From the cell containing the given text, extract its center point as [x, y] coordinate. 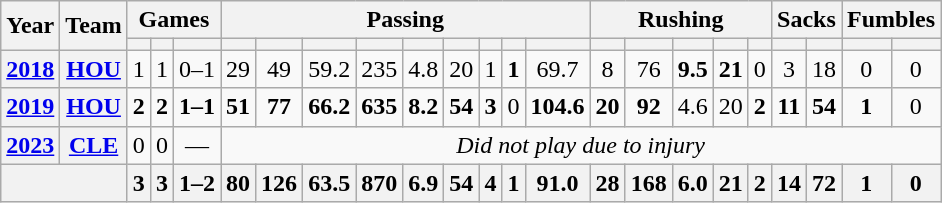
6.9 [424, 183]
59.2 [330, 69]
— [196, 145]
2023 [30, 145]
63.5 [330, 183]
2019 [30, 107]
Sacks [806, 20]
69.7 [558, 69]
Passing [406, 20]
8 [608, 69]
4.6 [692, 107]
11 [788, 107]
635 [380, 107]
29 [238, 69]
51 [238, 107]
Did not play due to injury [581, 145]
Year [30, 26]
168 [648, 183]
1–1 [196, 107]
92 [648, 107]
Games [174, 20]
235 [380, 69]
28 [608, 183]
77 [280, 107]
80 [238, 183]
Team [94, 26]
6.0 [692, 183]
9.5 [692, 69]
18 [824, 69]
1–2 [196, 183]
126 [280, 183]
14 [788, 183]
104.6 [558, 107]
4.8 [424, 69]
4 [490, 183]
2018 [30, 69]
0–1 [196, 69]
Fumbles [892, 20]
49 [280, 69]
76 [648, 69]
870 [380, 183]
8.2 [424, 107]
Rushing [680, 20]
66.2 [330, 107]
91.0 [558, 183]
72 [824, 183]
CLE [94, 145]
